Detect which cell encompasses the target text, then output its [X, Y] center coordinate. 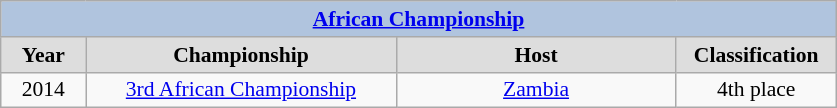
Zambia [536, 90]
Championship [241, 55]
Classification [756, 55]
African Championship [419, 19]
2014 [44, 90]
4th place [756, 90]
3rd African Championship [241, 90]
Year [44, 55]
Host [536, 55]
